Output the (X, Y) coordinate of the center of the cell containing the given text.  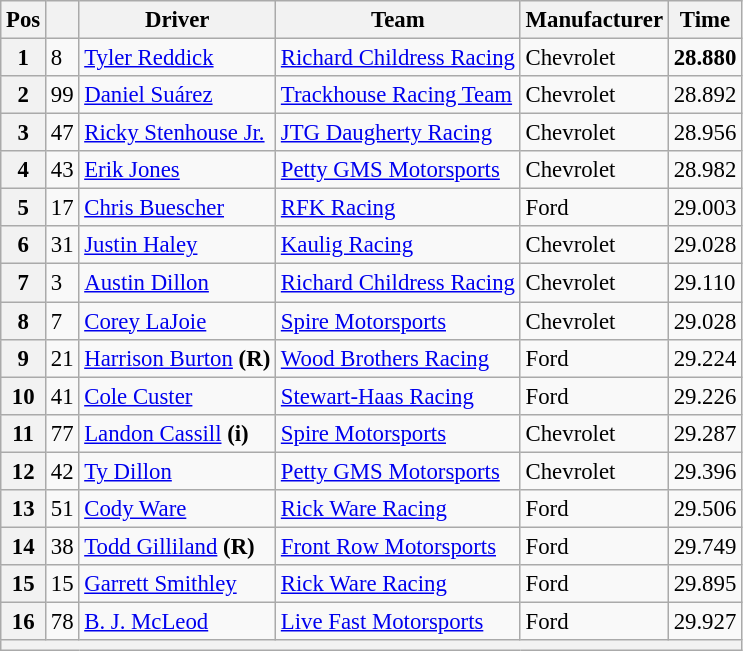
Chris Buescher (178, 208)
Ty Dillon (178, 471)
Garrett Smithley (178, 584)
42 (62, 471)
28.982 (704, 170)
Tyler Reddick (178, 58)
29.396 (704, 471)
29.110 (704, 283)
Driver (178, 20)
12 (24, 471)
29.003 (704, 208)
Team (398, 20)
29.287 (704, 433)
Justin Haley (178, 245)
28.956 (704, 133)
6 (24, 245)
Trackhouse Racing Team (398, 95)
Pos (24, 20)
Ricky Stenhouse Jr. (178, 133)
Landon Cassill (i) (178, 433)
Todd Gilliland (R) (178, 546)
Corey LaJoie (178, 321)
Manufacturer (594, 20)
29.224 (704, 358)
Time (704, 20)
Austin Dillon (178, 283)
Daniel Suárez (178, 95)
13 (24, 509)
10 (24, 396)
43 (62, 170)
16 (24, 621)
29.927 (704, 621)
99 (62, 95)
31 (62, 245)
Harrison Burton (R) (178, 358)
Erik Jones (178, 170)
77 (62, 433)
51 (62, 509)
Kaulig Racing (398, 245)
29.895 (704, 584)
29.749 (704, 546)
RFK Racing (398, 208)
29.506 (704, 509)
4 (24, 170)
29.226 (704, 396)
38 (62, 546)
17 (62, 208)
Front Row Motorsports (398, 546)
11 (24, 433)
47 (62, 133)
28.880 (704, 58)
Cody Ware (178, 509)
28.892 (704, 95)
9 (24, 358)
JTG Daugherty Racing (398, 133)
2 (24, 95)
Wood Brothers Racing (398, 358)
Cole Custer (178, 396)
21 (62, 358)
78 (62, 621)
41 (62, 396)
B. J. McLeod (178, 621)
14 (24, 546)
1 (24, 58)
5 (24, 208)
Stewart-Haas Racing (398, 396)
Live Fast Motorsports (398, 621)
